Capture the cell that displays the provided text and extract its (X, Y) central coordinate. 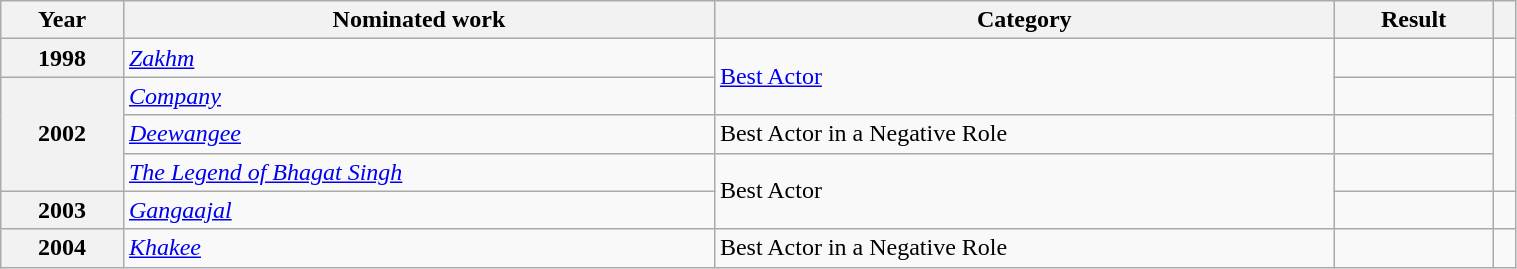
Result (1414, 20)
Gangaajal (418, 210)
Deewangee (418, 134)
2003 (62, 210)
Khakee (418, 248)
1998 (62, 58)
Company (418, 96)
Nominated work (418, 20)
Year (62, 20)
Category (1024, 20)
The Legend of Bhagat Singh (418, 172)
2002 (62, 134)
Zakhm (418, 58)
2004 (62, 248)
